Find where the given text appears and provide that cell's center as [X, Y] coordinate. 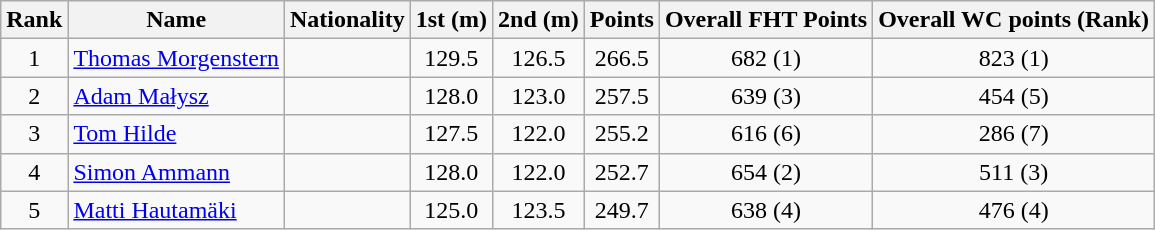
1 [34, 58]
Points [622, 20]
638 (4) [766, 210]
Adam Małysz [176, 96]
Nationality [347, 20]
1st (m) [451, 20]
682 (1) [766, 58]
123.0 [539, 96]
Name [176, 20]
129.5 [451, 58]
Tom Hilde [176, 134]
5 [34, 210]
249.7 [622, 210]
3 [34, 134]
454 (5) [1014, 96]
126.5 [539, 58]
Rank [34, 20]
257.5 [622, 96]
286 (7) [1014, 134]
616 (6) [766, 134]
2 [34, 96]
123.5 [539, 210]
476 (4) [1014, 210]
252.7 [622, 172]
823 (1) [1014, 58]
654 (2) [766, 172]
511 (3) [1014, 172]
Overall FHT Points [766, 20]
Overall WC points (Rank) [1014, 20]
127.5 [451, 134]
Thomas Morgenstern [176, 58]
Simon Ammann [176, 172]
2nd (m) [539, 20]
255.2 [622, 134]
639 (3) [766, 96]
266.5 [622, 58]
4 [34, 172]
125.0 [451, 210]
Matti Hautamäki [176, 210]
